Return the [x, y] coordinate for the center point of the cell that contains the specified text.  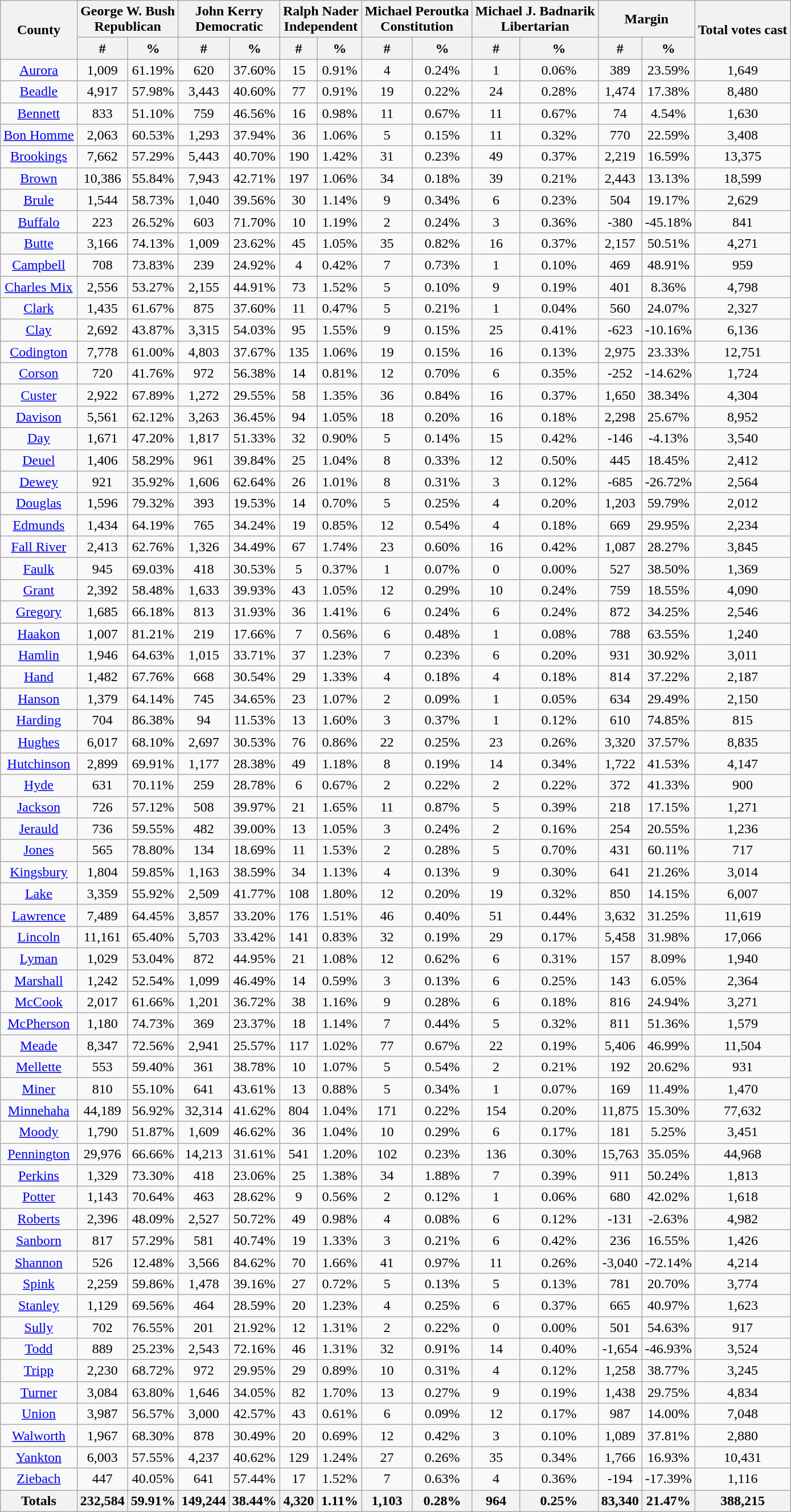
197 [298, 178]
71.70% [254, 222]
5.25% [669, 1132]
37.57% [669, 742]
3,451 [743, 1132]
8,952 [743, 417]
95 [298, 330]
Brown [39, 178]
Turner [39, 1392]
64.19% [153, 525]
2,509 [204, 894]
Bennett [39, 113]
4,147 [743, 764]
61.67% [153, 309]
25.67% [669, 417]
Sully [39, 1327]
720 [103, 374]
236 [620, 1240]
581 [204, 1240]
814 [620, 677]
34.24% [254, 525]
Campbell [39, 265]
39.93% [254, 590]
15.30% [669, 1111]
553 [103, 1067]
4,237 [204, 1457]
31.93% [254, 612]
817 [103, 1240]
61.00% [153, 352]
1.18% [339, 764]
60.11% [669, 850]
62.64% [254, 482]
17.38% [669, 92]
58.48% [153, 590]
39.97% [254, 807]
0.60% [442, 547]
0.89% [339, 1371]
788 [620, 634]
53.27% [153, 286]
64.14% [153, 699]
23.59% [669, 70]
Total votes cast [743, 30]
Gregory [39, 612]
Totals [39, 1501]
1.80% [339, 894]
726 [103, 807]
2,941 [204, 1046]
73.30% [153, 1175]
0.81% [339, 374]
3,263 [204, 417]
816 [620, 1002]
39.56% [254, 200]
2,899 [103, 764]
4.54% [669, 113]
961 [204, 460]
-4.13% [669, 439]
18.45% [669, 460]
169 [620, 1089]
17 [298, 1479]
Mellette [39, 1067]
0.85% [339, 525]
52.54% [153, 980]
35.92% [153, 482]
1,470 [743, 1089]
1,293 [204, 135]
72.16% [254, 1349]
781 [620, 1284]
31.25% [669, 915]
64.45% [153, 915]
3,315 [204, 330]
1,438 [620, 1392]
57.55% [153, 1457]
680 [620, 1197]
6,007 [743, 894]
Miner [39, 1089]
4,982 [743, 1219]
34.25% [669, 612]
59.40% [153, 1067]
Grant [39, 590]
29.55% [254, 395]
70 [298, 1262]
Jerauld [39, 829]
41.33% [669, 785]
850 [620, 894]
157 [620, 958]
56.38% [254, 374]
1.66% [339, 1262]
41.53% [669, 764]
14,213 [204, 1154]
1.42% [339, 157]
-1,654 [620, 1349]
1,940 [743, 958]
60.53% [153, 135]
945 [103, 568]
39 [496, 178]
19.53% [254, 503]
16.93% [669, 1457]
8,835 [743, 742]
51 [496, 915]
181 [620, 1132]
Corson [39, 374]
-26.72% [669, 482]
4,834 [743, 1392]
11,619 [743, 915]
77,632 [743, 1111]
1,967 [103, 1436]
1,326 [204, 547]
Spink [39, 1284]
48.09% [153, 1219]
Potter [39, 1197]
464 [204, 1305]
1,099 [204, 980]
1,271 [743, 807]
0.90% [339, 439]
4,917 [103, 92]
20.70% [669, 1284]
565 [103, 850]
79.32% [153, 503]
Bon Homme [39, 135]
10,431 [743, 1457]
0.84% [442, 395]
73 [298, 286]
0.27% [442, 1392]
393 [204, 503]
61.66% [153, 1002]
0.87% [442, 807]
Dewey [39, 482]
3,166 [103, 243]
28.38% [254, 764]
0.14% [442, 439]
16.59% [669, 157]
59.55% [153, 829]
431 [620, 850]
38.59% [254, 872]
1,089 [620, 1436]
62.76% [153, 547]
19.17% [669, 200]
1,379 [103, 699]
Clay [39, 330]
55.10% [153, 1089]
46.56% [254, 113]
Yankton [39, 1457]
59.86% [153, 1284]
34.49% [254, 547]
190 [298, 157]
7,048 [743, 1414]
70.64% [153, 1197]
1,103 [387, 1501]
44,189 [103, 1111]
3,987 [103, 1414]
154 [496, 1111]
508 [204, 807]
669 [620, 525]
41.76% [153, 374]
30.92% [669, 655]
42.02% [669, 1197]
1,177 [204, 764]
1,633 [204, 590]
38.34% [669, 395]
Tripp [39, 1371]
Edmunds [39, 525]
3,359 [103, 894]
Codington [39, 352]
1,813 [743, 1175]
38 [298, 1002]
841 [743, 222]
-45.18% [669, 222]
44.95% [254, 958]
68.72% [153, 1371]
1,007 [103, 634]
40.62% [254, 1457]
4,214 [743, 1262]
69.03% [153, 568]
74 [620, 113]
815 [743, 720]
526 [103, 1262]
1,180 [103, 1024]
74.73% [153, 1024]
29,976 [103, 1154]
17,066 [743, 937]
Kingsbury [39, 872]
2,230 [103, 1371]
2,413 [103, 547]
4,090 [743, 590]
61.19% [153, 70]
192 [620, 1067]
24 [496, 92]
5,703 [204, 937]
3,857 [204, 915]
Hughes [39, 742]
3,524 [743, 1349]
2,556 [103, 286]
3,000 [204, 1414]
36.45% [254, 417]
900 [743, 785]
Brule [39, 200]
-380 [620, 222]
25.23% [153, 1349]
1.60% [339, 720]
Ziebach [39, 1479]
3,245 [743, 1371]
2,546 [743, 612]
57.12% [153, 807]
13.13% [669, 178]
141 [298, 937]
Roberts [39, 1219]
Brookings [39, 157]
875 [204, 309]
35.05% [669, 1154]
1,766 [620, 1457]
23.06% [254, 1175]
2,629 [743, 200]
0.88% [339, 1089]
68.30% [153, 1436]
736 [103, 829]
0.35% [559, 374]
610 [620, 720]
33.42% [254, 937]
1.08% [339, 958]
38.78% [254, 1067]
Jones [39, 850]
3,566 [204, 1262]
1.53% [339, 850]
1,596 [103, 503]
603 [204, 222]
78.80% [153, 850]
911 [620, 1175]
67 [298, 547]
634 [620, 699]
-46.93% [669, 1349]
765 [204, 525]
Walworth [39, 1436]
56.92% [153, 1111]
65.40% [153, 937]
44,968 [743, 1154]
6,017 [103, 742]
Lincoln [39, 937]
31.61% [254, 1154]
1.13% [339, 872]
51.87% [153, 1132]
29.49% [669, 699]
Minnehaha [39, 1111]
Hutchinson [39, 764]
62.12% [153, 417]
24.94% [669, 1002]
1,116 [743, 1479]
0.61% [339, 1414]
3,014 [743, 872]
Hyde [39, 785]
Shannon [39, 1262]
704 [103, 720]
1,406 [103, 460]
2,922 [103, 395]
37.22% [669, 677]
1,478 [204, 1284]
Haakon [39, 634]
1.24% [339, 1457]
833 [103, 113]
-2.63% [669, 1219]
Douglas [39, 503]
23.33% [669, 352]
86.38% [153, 720]
56.57% [153, 1414]
7,943 [204, 178]
40.70% [254, 157]
67.89% [153, 395]
67.76% [153, 677]
959 [743, 265]
70.11% [153, 785]
1,630 [743, 113]
1,685 [103, 612]
40.05% [153, 1479]
84.62% [254, 1262]
-685 [620, 482]
218 [620, 807]
43.61% [254, 1089]
7,489 [103, 915]
26 [298, 482]
40.97% [669, 1305]
1,163 [204, 872]
-194 [620, 1479]
6.05% [669, 980]
1.65% [339, 807]
2,187 [743, 677]
Hamlin [39, 655]
1,369 [743, 568]
2,443 [620, 178]
0.97% [442, 1262]
3,408 [743, 135]
Todd [39, 1349]
3,320 [620, 742]
53.04% [153, 958]
41.62% [254, 1111]
134 [204, 850]
29.75% [669, 1392]
2,012 [743, 503]
259 [204, 785]
1,946 [103, 655]
51.33% [254, 439]
-623 [620, 330]
41.77% [254, 894]
1.55% [339, 330]
3,632 [620, 915]
2,063 [103, 135]
18.69% [254, 850]
811 [620, 1024]
149,244 [204, 1501]
26.52% [153, 222]
73.83% [153, 265]
4,798 [743, 286]
0.69% [339, 1436]
48.91% [669, 265]
964 [496, 1501]
813 [204, 612]
372 [620, 785]
0.05% [559, 699]
43.87% [153, 330]
447 [103, 1479]
Jackson [39, 807]
69.91% [153, 764]
0.86% [339, 742]
7,662 [103, 157]
2,017 [103, 1002]
22.59% [669, 135]
0.82% [442, 243]
0.59% [339, 980]
3,845 [743, 547]
1.11% [339, 1501]
-146 [620, 439]
Buffalo [39, 222]
4,304 [743, 395]
3,774 [743, 1284]
2,975 [620, 352]
388,215 [743, 1501]
11,504 [743, 1046]
1,671 [103, 439]
-14.62% [669, 374]
1,236 [743, 829]
1.02% [339, 1046]
1,474 [620, 92]
Faulk [39, 568]
8.09% [669, 958]
1.20% [339, 1154]
59.79% [669, 503]
37.81% [669, 1436]
102 [387, 1154]
Custer [39, 395]
McPherson [39, 1024]
14.15% [669, 894]
31 [387, 157]
18,599 [743, 178]
58 [298, 395]
21.26% [669, 872]
Clark [39, 309]
1,649 [743, 70]
745 [204, 699]
889 [103, 1349]
59.85% [153, 872]
2,234 [743, 525]
50.51% [669, 243]
369 [204, 1024]
504 [620, 200]
2,259 [103, 1284]
-17.39% [669, 1479]
Lawrence [39, 915]
-131 [620, 1219]
0.04% [559, 309]
63.80% [153, 1392]
1,242 [103, 980]
-3,040 [620, 1262]
Davison [39, 417]
0.73% [442, 265]
31.98% [669, 937]
810 [103, 1089]
1,426 [743, 1240]
463 [204, 1197]
76 [298, 742]
57.44% [254, 1479]
1,129 [103, 1305]
46.99% [669, 1046]
219 [204, 634]
24.92% [254, 265]
804 [298, 1111]
51.36% [669, 1024]
1,623 [743, 1305]
41 [387, 1262]
57.98% [153, 92]
1.74% [339, 547]
1,544 [103, 200]
8.36% [669, 286]
23.62% [254, 243]
24.07% [669, 309]
1,258 [620, 1371]
39.00% [254, 829]
32,314 [204, 1111]
69.56% [153, 1305]
6,136 [743, 330]
30.54% [254, 677]
1,482 [103, 677]
445 [620, 460]
20.62% [669, 1067]
13,375 [743, 157]
Hanson [39, 699]
0.48% [442, 634]
George W. BushRepublican [128, 19]
2,327 [743, 309]
389 [620, 70]
4,271 [743, 243]
1,606 [204, 482]
135 [298, 352]
14.00% [669, 1414]
Deuel [39, 460]
82 [298, 1392]
Meade [39, 1046]
1,609 [204, 1132]
1,203 [620, 503]
1.51% [339, 915]
0.41% [559, 330]
401 [620, 286]
28.62% [254, 1197]
42.57% [254, 1414]
0.16% [559, 829]
Hand [39, 677]
620 [204, 70]
1.88% [442, 1175]
-10.16% [669, 330]
2,157 [620, 243]
28.78% [254, 785]
66.18% [153, 612]
3,271 [743, 1002]
County [39, 30]
Ralph NaderIndependent [321, 19]
17.15% [669, 807]
59.91% [153, 1501]
46.62% [254, 1132]
46.49% [254, 980]
7,778 [103, 352]
1,724 [743, 374]
223 [103, 222]
1.70% [339, 1392]
560 [620, 309]
2,412 [743, 460]
5,443 [204, 157]
38.77% [669, 1371]
254 [620, 829]
0.83% [339, 937]
0.62% [442, 958]
21.47% [669, 1501]
4,803 [204, 352]
1,143 [103, 1197]
878 [204, 1436]
361 [204, 1067]
1.38% [339, 1175]
Michael PeroutkaConstitution [417, 19]
1,817 [204, 439]
28.27% [669, 547]
5,561 [103, 417]
39.84% [254, 460]
21.92% [254, 1327]
527 [620, 568]
117 [298, 1046]
8,347 [103, 1046]
55.84% [153, 178]
1.19% [339, 222]
176 [298, 915]
38.44% [254, 1501]
81.21% [153, 634]
47.20% [153, 439]
34.65% [254, 699]
2,150 [743, 699]
987 [620, 1414]
1.01% [339, 482]
Aurora [39, 70]
25.57% [254, 1046]
30.49% [254, 1436]
631 [103, 785]
Beadle [39, 92]
136 [496, 1154]
708 [103, 265]
0.33% [442, 460]
2,396 [103, 1219]
2,527 [204, 1219]
108 [298, 894]
12.48% [153, 1262]
Sanborn [39, 1240]
37 [298, 655]
2,880 [743, 1436]
Charles Mix [39, 286]
16.55% [669, 1240]
2,543 [204, 1349]
23.37% [254, 1024]
54.03% [254, 330]
1,579 [743, 1024]
33.20% [254, 915]
-72.14% [669, 1262]
3,540 [743, 439]
44.91% [254, 286]
40.60% [254, 92]
1,040 [204, 200]
2,364 [743, 980]
Perkins [39, 1175]
-252 [620, 374]
2,298 [620, 417]
58.29% [153, 460]
McCook [39, 1002]
Butte [39, 243]
469 [620, 265]
143 [620, 980]
34.05% [254, 1392]
11.49% [669, 1089]
50.24% [669, 1175]
58.73% [153, 200]
Lake [39, 894]
482 [204, 829]
1,272 [204, 395]
Michael J. BadnarikLibertarian [535, 19]
11,161 [103, 937]
2,392 [103, 590]
64.63% [153, 655]
541 [298, 1154]
83,340 [620, 1501]
2,564 [743, 482]
Stanley [39, 1305]
1,646 [204, 1392]
38.50% [669, 568]
1,790 [103, 1132]
54.63% [669, 1327]
1,804 [103, 872]
10,386 [103, 178]
Pennington [39, 1154]
55.92% [153, 894]
33.71% [254, 655]
74.85% [669, 720]
1,240 [743, 634]
John KerryDemocratic [229, 19]
12,751 [743, 352]
Harding [39, 720]
Union [39, 1414]
921 [103, 482]
0.72% [339, 1284]
501 [620, 1327]
37.67% [254, 352]
42.71% [254, 178]
40.74% [254, 1240]
30 [298, 200]
6,003 [103, 1457]
2,697 [204, 742]
Marshall [39, 980]
0.50% [559, 460]
28.59% [254, 1305]
1,722 [620, 764]
917 [743, 1327]
129 [298, 1457]
18.55% [669, 590]
4,320 [298, 1501]
1,434 [103, 525]
11.53% [254, 720]
5,406 [620, 1046]
39.16% [254, 1284]
717 [743, 850]
76.55% [153, 1327]
2,155 [204, 286]
239 [204, 265]
Margin [646, 19]
Fall River [39, 547]
5,458 [620, 937]
1,329 [103, 1175]
2,219 [620, 157]
45 [298, 243]
74.13% [153, 243]
37.94% [254, 135]
3,011 [743, 655]
1.35% [339, 395]
201 [204, 1327]
1.41% [339, 612]
20.55% [669, 829]
11,875 [620, 1111]
1,029 [103, 958]
1,087 [620, 547]
Day [39, 439]
72.56% [153, 1046]
63.55% [669, 634]
1.16% [339, 1002]
68.10% [153, 742]
770 [620, 135]
171 [387, 1111]
1,650 [620, 395]
8,480 [743, 92]
702 [103, 1327]
232,584 [103, 1501]
2,692 [103, 330]
3,084 [103, 1392]
Moody [39, 1132]
51.10% [153, 113]
1,015 [204, 655]
1,201 [204, 1002]
0.63% [442, 1479]
66.66% [153, 1154]
3,443 [204, 92]
15,763 [620, 1154]
1,435 [103, 309]
50.72% [254, 1219]
668 [204, 677]
17.66% [254, 634]
Lyman [39, 958]
0.47% [339, 309]
36.72% [254, 1002]
1,618 [743, 1197]
665 [620, 1305]
